Pinpoint the cell where the given text exists, returning its [X, Y] midpoint coordinate. 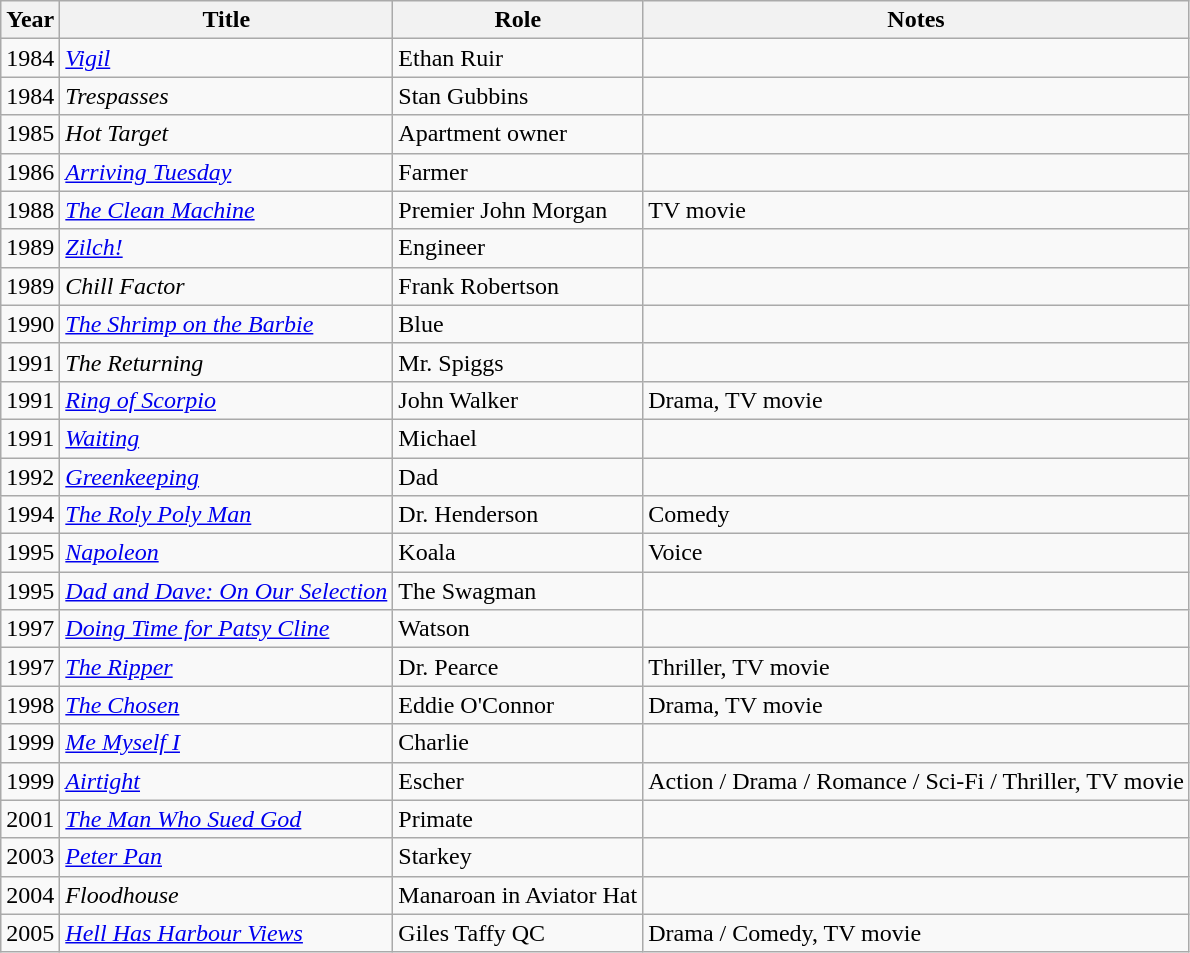
Trespasses [226, 96]
1992 [30, 477]
Dr. Henderson [518, 515]
Waiting [226, 438]
Mr. Spiggs [518, 362]
Apartment owner [518, 134]
Peter Pan [226, 857]
Title [226, 20]
Michael [518, 438]
Charlie [518, 743]
2003 [30, 857]
Watson [518, 629]
The Shrimp on the Barbie [226, 324]
Airtight [226, 781]
Notes [916, 20]
The Returning [226, 362]
Voice [916, 553]
Dad and Dave: On Our Selection [226, 591]
Dad [518, 477]
Napoleon [226, 553]
Engineer [518, 248]
Koala [518, 553]
Arriving Tuesday [226, 172]
Zilch! [226, 248]
2001 [30, 819]
The Ripper [226, 667]
1988 [30, 210]
Giles Taffy QC [518, 933]
Thriller, TV movie [916, 667]
Me Myself I [226, 743]
The Clean Machine [226, 210]
Stan Gubbins [518, 96]
1985 [30, 134]
The Swagman [518, 591]
Greenkeeping [226, 477]
TV movie [916, 210]
1994 [30, 515]
Eddie O'Connor [518, 705]
1998 [30, 705]
Escher [518, 781]
Blue [518, 324]
2004 [30, 895]
John Walker [518, 400]
The Chosen [226, 705]
Ethan Ruir [518, 58]
Role [518, 20]
Premier John Morgan [518, 210]
Year [30, 20]
The Man Who Sued God [226, 819]
Frank Robertson [518, 286]
Chill Factor [226, 286]
Primate [518, 819]
Vigil [226, 58]
Doing Time for Patsy Cline [226, 629]
Drama / Comedy, TV movie [916, 933]
1986 [30, 172]
1990 [30, 324]
Comedy [916, 515]
Action / Drama / Romance / Sci-Fi / Thriller, TV movie [916, 781]
The Roly Poly Man [226, 515]
Manaroan in Aviator Hat [518, 895]
Dr. Pearce [518, 667]
Ring of Scorpio [226, 400]
2005 [30, 933]
Floodhouse [226, 895]
Hot Target [226, 134]
Hell Has Harbour Views [226, 933]
Farmer [518, 172]
Starkey [518, 857]
